Locate the cell with the specified text and output its [x, y] center coordinate. 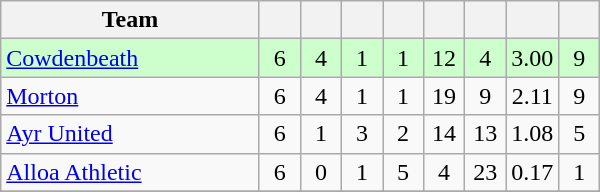
1.08 [532, 134]
2.11 [532, 96]
Team [130, 20]
13 [486, 134]
14 [444, 134]
2 [402, 134]
3 [362, 134]
Morton [130, 96]
23 [486, 172]
0.17 [532, 172]
19 [444, 96]
12 [444, 58]
0 [320, 172]
Alloa Athletic [130, 172]
Ayr United [130, 134]
3.00 [532, 58]
Cowdenbeath [130, 58]
